Search for the cell housing the specified text and yield its [X, Y] center coordinate. 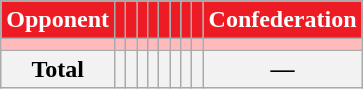
Total [58, 69]
— [282, 69]
Opponent [58, 20]
Confederation [282, 20]
